Pinpoint the cell where the given text exists, returning its (X, Y) midpoint coordinate. 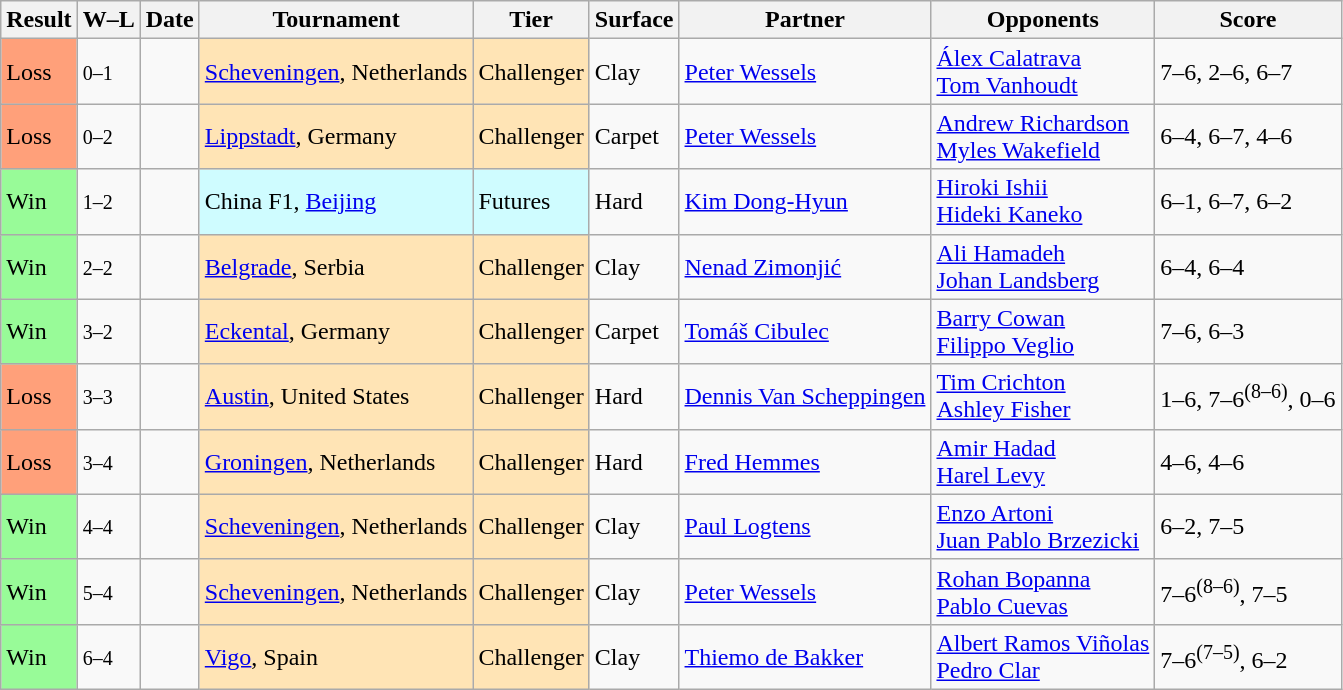
7–6(8–6), 7–5 (1248, 592)
Albert Ramos Viñolas Pedro Clar (1043, 656)
Fred Hemmes (805, 462)
Enzo Artoni Juan Pablo Brzezicki (1043, 526)
6–4 (108, 656)
W–L (108, 20)
0–2 (108, 136)
0–1 (108, 72)
Barry Cowan Filippo Veglio (1043, 332)
Eckental, Germany (336, 332)
5–4 (108, 592)
6–4, 6–4 (1248, 266)
Andrew Richardson Myles Wakefield (1043, 136)
Rohan Bopanna Pablo Cuevas (1043, 592)
China F1, Beijing (336, 202)
7–6, 2–6, 6–7 (1248, 72)
Tier (531, 20)
1–2 (108, 202)
Austin, United States (336, 396)
7–6, 6–3 (1248, 332)
Date (170, 20)
3–2 (108, 332)
4–4 (108, 526)
Hiroki Ishii Hideki Kaneko (1043, 202)
3–3 (108, 396)
Tournament (336, 20)
Kim Dong-Hyun (805, 202)
Álex Calatrava Tom Vanhoudt (1043, 72)
Result (39, 20)
6–2, 7–5 (1248, 526)
Lippstadt, Germany (336, 136)
Surface (634, 20)
Partner (805, 20)
Belgrade, Serbia (336, 266)
Thiemo de Bakker (805, 656)
Dennis Van Scheppingen (805, 396)
Paul Logtens (805, 526)
6–1, 6–7, 6–2 (1248, 202)
1–6, 7–6(8–6), 0–6 (1248, 396)
2–2 (108, 266)
3–4 (108, 462)
Groningen, Netherlands (336, 462)
Score (1248, 20)
7–6(7–5), 6–2 (1248, 656)
4–6, 4–6 (1248, 462)
Futures (531, 202)
Nenad Zimonjić (805, 266)
Tim Crichton Ashley Fisher (1043, 396)
6–4, 6–7, 4–6 (1248, 136)
Amir Hadad Harel Levy (1043, 462)
Opponents (1043, 20)
Tomáš Cibulec (805, 332)
Ali Hamadeh Johan Landsberg (1043, 266)
Vigo, Spain (336, 656)
